Identify which cell holds the provided text, then report its (x, y) central coordinate. 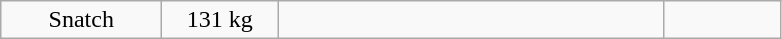
Snatch (82, 20)
131 kg (220, 20)
